Locate the cell with the specified text and output its [X, Y] center coordinate. 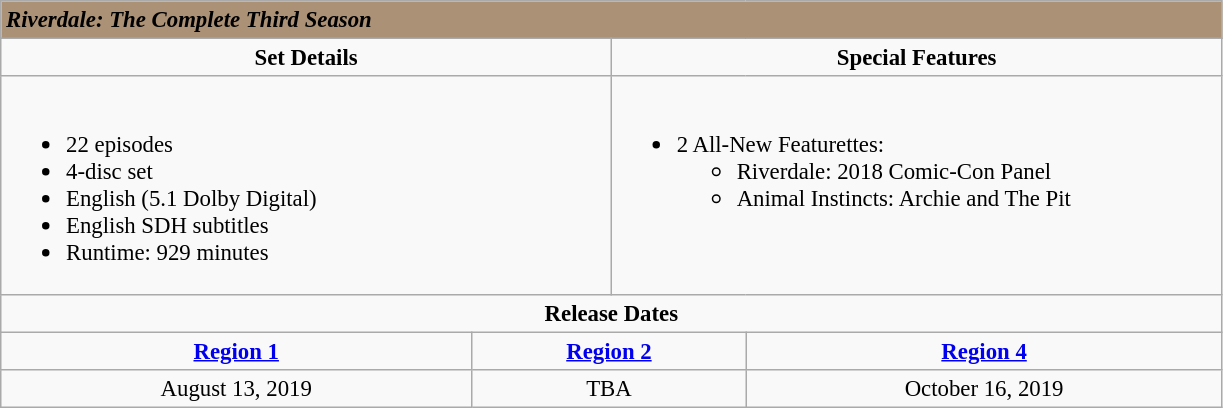
Region 2 [610, 351]
Set Details [306, 58]
October 16, 2019 [984, 388]
2 All-New Featurettes:Riverdale: 2018 Comic-Con PanelAnimal Instincts: Archie and The Pit [916, 185]
August 13, 2019 [236, 388]
Special Features [916, 58]
Release Dates [612, 313]
TBA [610, 388]
22 episodes4-disc setEnglish (5.1 Dolby Digital)English SDH subtitlesRuntime: 929 minutes [306, 185]
Region 4 [984, 351]
Riverdale: The Complete Third Season [612, 20]
Region 1 [236, 351]
